Search for the cell housing the specified text and yield its (x, y) center coordinate. 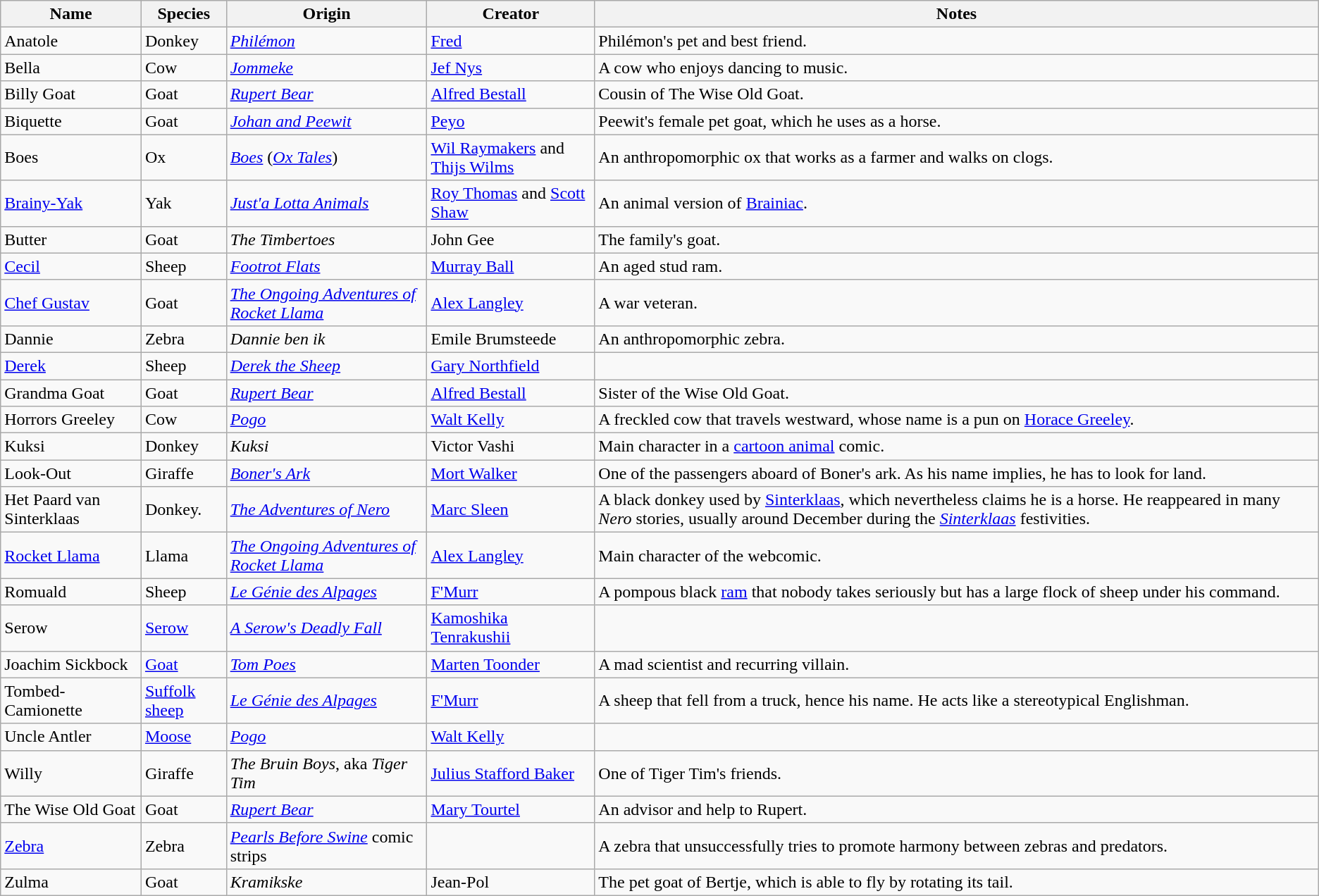
Peewit's female pet goat, which he uses as a horse. (957, 121)
Derek (71, 366)
Murray Ball (511, 266)
Wil Raymakers and Thijs Wilms (511, 158)
Johan and Peewit (327, 121)
Jean-Pol (511, 882)
Het Paard van Sinterklaas (71, 510)
Cecil (71, 266)
Zulma (71, 882)
Chef Gustav (71, 303)
Boes (71, 158)
John Gee (511, 239)
Boner's Ark (327, 473)
Rocket Llama (71, 555)
A war veteran. (957, 303)
Kamoshika Tenrakushii (511, 628)
Billy Goat (71, 94)
Footrot Flats (327, 266)
The Adventures of Nero (327, 510)
The pet goat of Bertje, which is able to fly by rotating its tail. (957, 882)
Jommeke (327, 68)
Yak (183, 203)
A sheep that fell from a truck, hence his name. He acts like a stereotypical Englishman. (957, 700)
Philémon (327, 41)
Joachim Sickbock (71, 664)
Marten Toonder (511, 664)
Grandma Goat (71, 392)
Fred (511, 41)
Name (71, 14)
Julius Stafford Baker (511, 773)
Horrors Greeley (71, 420)
Main character in a cartoon animal comic. (957, 447)
The Timbertoes (327, 239)
A cow who enjoys dancing to music. (957, 68)
An anthropomorphic zebra. (957, 339)
Victor Vashi (511, 447)
A pompous black ram that nobody takes seriously but has a large flock of sheep under his command. (957, 592)
An aged stud ram. (957, 266)
Origin (327, 14)
The Wise Old Goat (71, 809)
An advisor and help to Rupert. (957, 809)
Mort Walker (511, 473)
A freckled cow that travels westward, whose name is a pun on Horace Greeley. (957, 420)
Jef Nys (511, 68)
Peyo (511, 121)
Look-Out (71, 473)
Brainy-Yak (71, 203)
Roy Thomas and Scott Shaw (511, 203)
Marc Sleen (511, 510)
Creator (511, 14)
One of the passengers aboard of Boner's ark. As his name implies, he has to look for land. (957, 473)
Anatole (71, 41)
Derek the Sheep (327, 366)
An anthropomorphic ox that works as a farmer and walks on clogs. (957, 158)
Just'a Lotta Animals (327, 203)
Main character of the webcomic. (957, 555)
Butter (71, 239)
Pearls Before Swine comic strips (327, 845)
Tombed-Camionette (71, 700)
Emile Brumsteede (511, 339)
A mad scientist and recurring villain. (957, 664)
Ox (183, 158)
Bella (71, 68)
Tom Poes (327, 664)
Dannie ben ik (327, 339)
A Serow's Deadly Fall (327, 628)
Mary Tourtel (511, 809)
Cousin of The Wise Old Goat. (957, 94)
A zebra that unsuccessfully tries to promote harmony between zebras and predators. (957, 845)
Philémon's pet and best friend. (957, 41)
The family's goat. (957, 239)
Moose (183, 737)
Romuald (71, 592)
Willy (71, 773)
Donkey. (183, 510)
The Bruin Boys, aka Tiger Tim (327, 773)
Dannie (71, 339)
Llama (183, 555)
Sister of the Wise Old Goat. (957, 392)
Kramikske (327, 882)
Gary Northfield (511, 366)
Notes (957, 14)
Species (183, 14)
Uncle Antler (71, 737)
Biquette (71, 121)
Boes (Ox Tales) (327, 158)
An animal version of Brainiac. (957, 203)
Suffolk sheep (183, 700)
One of Tiger Tim's friends. (957, 773)
